Provide the [x, y] coordinate of the cell's center where the given text is located.  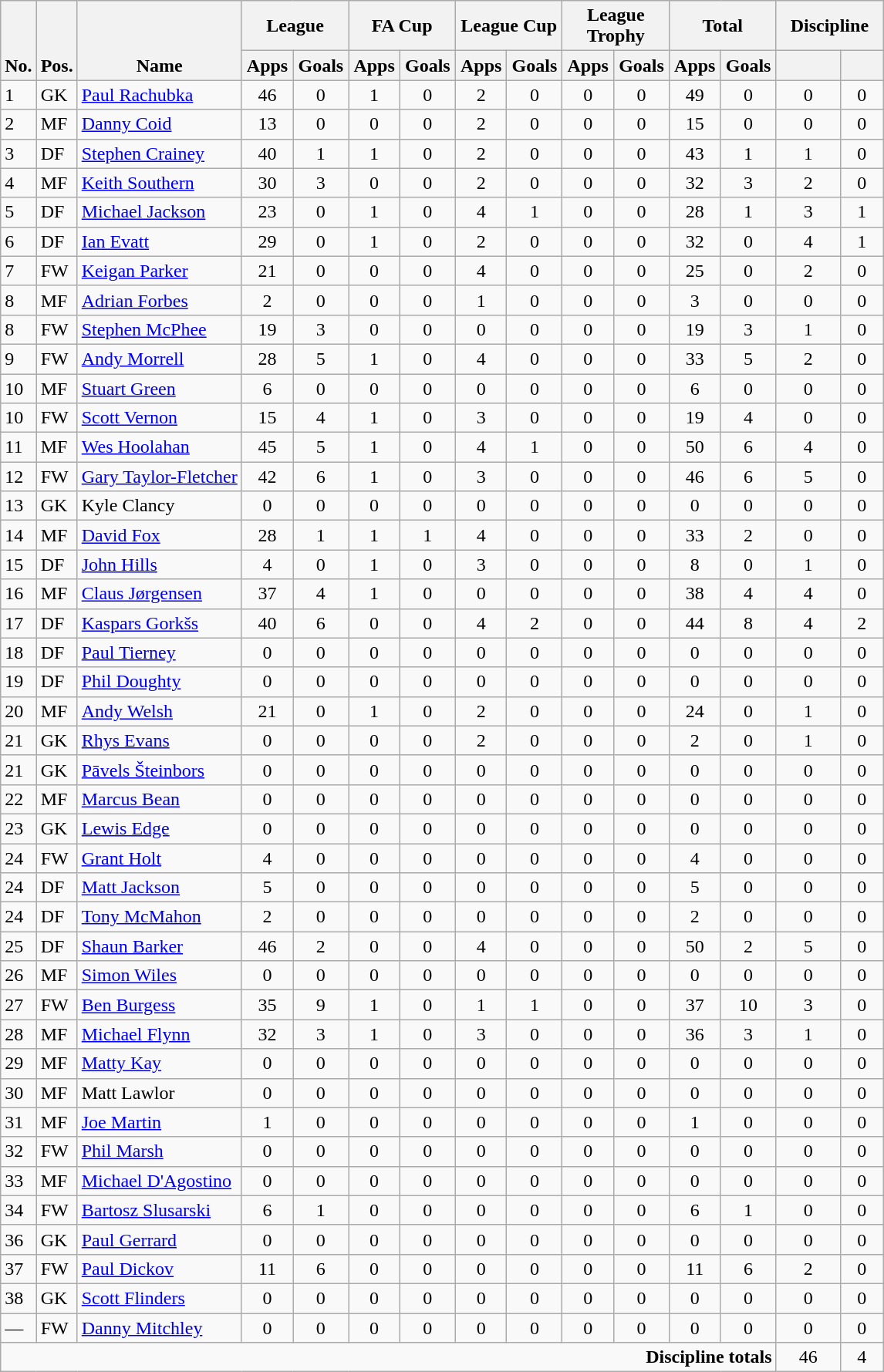
Phil Doughty [159, 682]
34 [19, 1210]
Ben Burgess [159, 1005]
49 [696, 95]
Andy Welsh [159, 711]
Andy Morrell [159, 359]
Gary Taylor-Fletcher [159, 477]
42 [267, 477]
David Fox [159, 535]
League Trophy [616, 26]
45 [267, 447]
Marcus Bean [159, 799]
— [19, 1327]
7 [19, 271]
Total [724, 26]
Keigan Parker [159, 271]
43 [696, 153]
Shaun Barker [159, 946]
Kyle Clancy [159, 506]
14 [19, 535]
Bartosz Slusarski [159, 1210]
Name [159, 40]
Tony McMahon [159, 917]
Scott Vernon [159, 418]
Stephen McPhee [159, 329]
16 [19, 594]
Danny Mitchley [159, 1327]
Rhys Evans [159, 740]
Kaspars Gorkšs [159, 623]
22 [19, 799]
Adrian Forbes [159, 300]
Grant Holt [159, 858]
Michael Jackson [159, 212]
31 [19, 1122]
26 [19, 976]
Michael D'Agostino [159, 1181]
FA Cup [403, 26]
Matty Kay [159, 1064]
Danny Coid [159, 124]
Phil Marsh [159, 1151]
Matt Jackson [159, 888]
Pos. [57, 40]
12 [19, 477]
Paul Gerrard [159, 1239]
Paul Tierney [159, 652]
Keith Southern [159, 183]
Discipline [830, 26]
Stephen Crainey [159, 153]
Pāvels Šteinbors [159, 770]
John Hills [159, 565]
Scott Flinders [159, 1298]
Simon Wiles [159, 976]
Stuart Green [159, 388]
Discipline totals [389, 1357]
Michael Flynn [159, 1034]
Lewis Edge [159, 828]
44 [696, 623]
27 [19, 1005]
20 [19, 711]
18 [19, 652]
Claus Jørgensen [159, 594]
Matt Lawlor [159, 1093]
League Cup [509, 26]
Wes Hoolahan [159, 447]
League [295, 26]
Paul Rachubka [159, 95]
Joe Martin [159, 1122]
17 [19, 623]
Paul Dickov [159, 1269]
Ian Evatt [159, 241]
No. [19, 40]
35 [267, 1005]
